Capture the cell that displays the provided text and extract its (x, y) central coordinate. 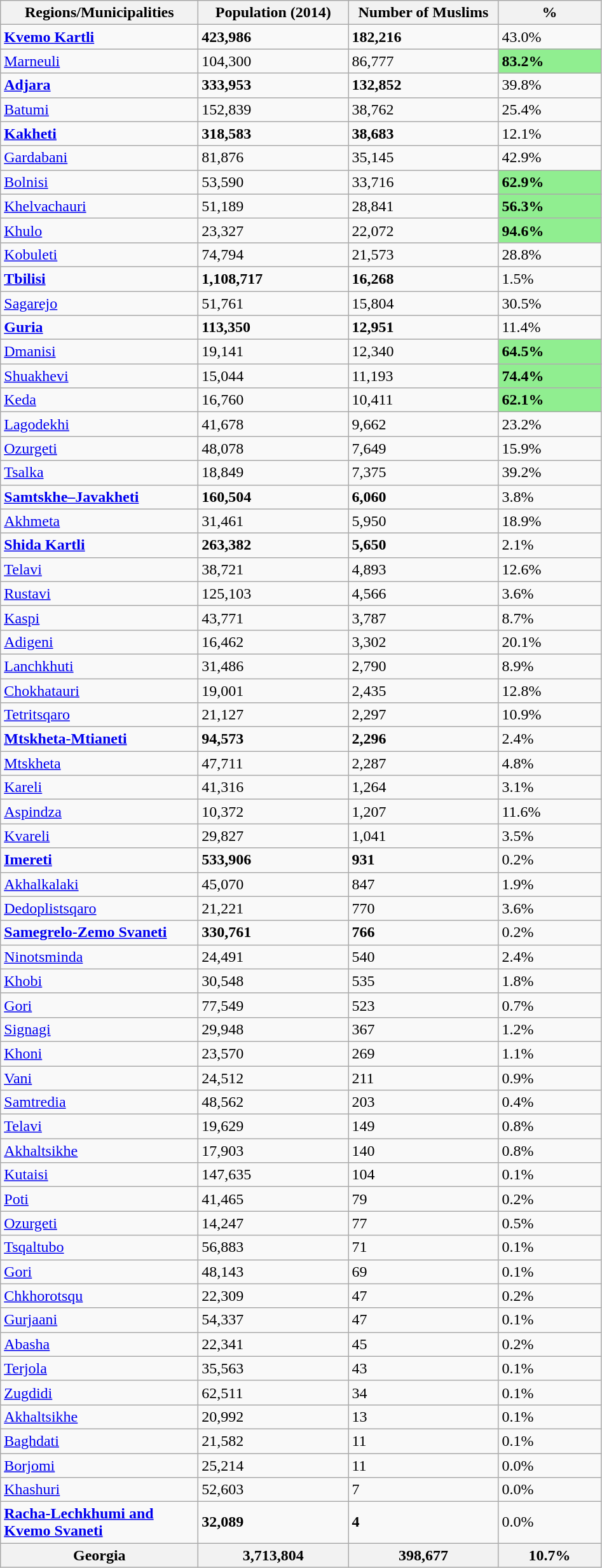
1,207 (423, 812)
22,341 (273, 1344)
Population (2014) (273, 13)
3.5% (549, 836)
2,297 (423, 715)
10.7% (549, 1555)
19,629 (273, 1127)
23,570 (273, 1053)
Sagarejo (99, 303)
18.9% (549, 521)
25.4% (549, 109)
14,247 (273, 1223)
398,677 (423, 1555)
51,189 (273, 206)
69 (423, 1272)
1,041 (423, 836)
64.5% (549, 352)
12,951 (423, 328)
56.3% (549, 206)
7 (423, 1490)
32,089 (273, 1523)
38,721 (273, 569)
140 (423, 1151)
Khobi (99, 981)
62.1% (549, 400)
Imereti (99, 860)
1.5% (549, 279)
20,992 (273, 1417)
3,787 (423, 618)
Racha-Lechkhumi and Kvemo Svaneti (99, 1523)
Number of Muslims (423, 13)
Gurjaani (99, 1320)
39.2% (549, 473)
160,504 (273, 497)
35,145 (423, 158)
4,566 (423, 593)
16,760 (273, 400)
94,573 (273, 739)
15.9% (549, 448)
Tsqaltubo (99, 1247)
Kakheti (99, 134)
533,906 (273, 860)
104,300 (273, 61)
125,103 (273, 593)
% (549, 13)
3,713,804 (273, 1555)
152,839 (273, 109)
4 (423, 1523)
83.2% (549, 61)
5,650 (423, 545)
21,573 (423, 254)
333,953 (273, 85)
86,777 (423, 61)
Georgia (99, 1555)
62.9% (549, 182)
Gardabani (99, 158)
Dmanisi (99, 352)
12.1% (549, 134)
35,563 (273, 1368)
12.6% (549, 569)
Keda (99, 400)
18,849 (273, 473)
Abasha (99, 1344)
12,340 (423, 352)
Tbilisi (99, 279)
42.9% (549, 158)
Borjomi (99, 1465)
Tetritsqaro (99, 715)
43.0% (549, 37)
6,060 (423, 497)
1.1% (549, 1053)
113,350 (273, 328)
48,562 (273, 1102)
423,986 (273, 37)
11.6% (549, 812)
9,662 (423, 424)
535 (423, 981)
0.7% (549, 1005)
Rustavi (99, 593)
Baghdati (99, 1441)
Regions/Municipalities (99, 13)
4.8% (549, 763)
21,127 (273, 715)
Khashuri (99, 1490)
Adjara (99, 85)
7,649 (423, 448)
Mtskheta-Mtianeti (99, 739)
10,372 (273, 812)
Khoni (99, 1053)
Akhmeta (99, 521)
1,264 (423, 787)
Ninotsminda (99, 957)
33,716 (423, 182)
104 (423, 1175)
71 (423, 1247)
Shida Kartli (99, 545)
38,762 (423, 109)
20.1% (549, 642)
10.9% (549, 715)
31,486 (273, 666)
29,948 (273, 1029)
Khelvachauri (99, 206)
34 (423, 1392)
Marneuli (99, 61)
766 (423, 933)
4,893 (423, 569)
81,876 (273, 158)
0.4% (549, 1102)
74.4% (549, 376)
15,044 (273, 376)
23.2% (549, 424)
182,216 (423, 37)
Zugdidi (99, 1392)
Poti (99, 1199)
21,221 (273, 908)
847 (423, 884)
7,375 (423, 473)
45 (423, 1344)
Terjola (99, 1368)
12.8% (549, 690)
1.2% (549, 1029)
Guria (99, 328)
Aspindza (99, 812)
38,683 (423, 134)
1.9% (549, 884)
Samtskhe–Javakheti (99, 497)
330,761 (273, 933)
51,761 (273, 303)
77,549 (273, 1005)
Chokhatauri (99, 690)
22,309 (273, 1296)
Vani (99, 1078)
2,296 (423, 739)
74,794 (273, 254)
13 (423, 1417)
94.6% (549, 230)
Chkhorotsqu (99, 1296)
30.5% (549, 303)
931 (423, 860)
43,771 (273, 618)
Shuakhevi (99, 376)
Batumi (99, 109)
Dedoplistsqaro (99, 908)
79 (423, 1199)
Kobuleti (99, 254)
25,214 (273, 1465)
Akhalkalaki (99, 884)
41,316 (273, 787)
Kareli (99, 787)
39.8% (549, 85)
45,070 (273, 884)
0.5% (549, 1223)
41,465 (273, 1199)
28.8% (549, 254)
21,582 (273, 1441)
19,001 (273, 690)
43 (423, 1368)
56,883 (273, 1247)
3,302 (423, 642)
28,841 (423, 206)
48,078 (273, 448)
3.8% (549, 497)
1,108,717 (273, 279)
11.4% (549, 328)
62,511 (273, 1392)
47,711 (273, 763)
22,072 (423, 230)
77 (423, 1223)
540 (423, 957)
17,903 (273, 1151)
147,635 (273, 1175)
23,327 (273, 230)
16,462 (273, 642)
Samtredia (99, 1102)
2,287 (423, 763)
24,512 (273, 1078)
Khulo (99, 230)
31,461 (273, 521)
Tsalka (99, 473)
203 (423, 1102)
149 (423, 1127)
2.1% (549, 545)
53,590 (273, 182)
2,435 (423, 690)
211 (423, 1078)
11,193 (423, 376)
2,790 (423, 666)
54,337 (273, 1320)
269 (423, 1053)
8.9% (549, 666)
16,268 (423, 279)
Lagodekhi (99, 424)
770 (423, 908)
41,678 (273, 424)
30,548 (273, 981)
263,382 (273, 545)
Bolnisi (99, 182)
Kaspi (99, 618)
367 (423, 1029)
318,583 (273, 134)
132,852 (423, 85)
48,143 (273, 1272)
10,411 (423, 400)
Adigeni (99, 642)
Lanchkhuti (99, 666)
523 (423, 1005)
Kutaisi (99, 1175)
Kvareli (99, 836)
Kvemo Kartli (99, 37)
3.1% (549, 787)
Samegrelo-Zemo Svaneti (99, 933)
19,141 (273, 352)
52,603 (273, 1490)
8.7% (549, 618)
0.9% (549, 1078)
15,804 (423, 303)
1.8% (549, 981)
5,950 (423, 521)
Mtskheta (99, 763)
Signagi (99, 1029)
24,491 (273, 957)
29,827 (273, 836)
